For the text-containing cell, return its midpoint in [x, y] coordinate format. 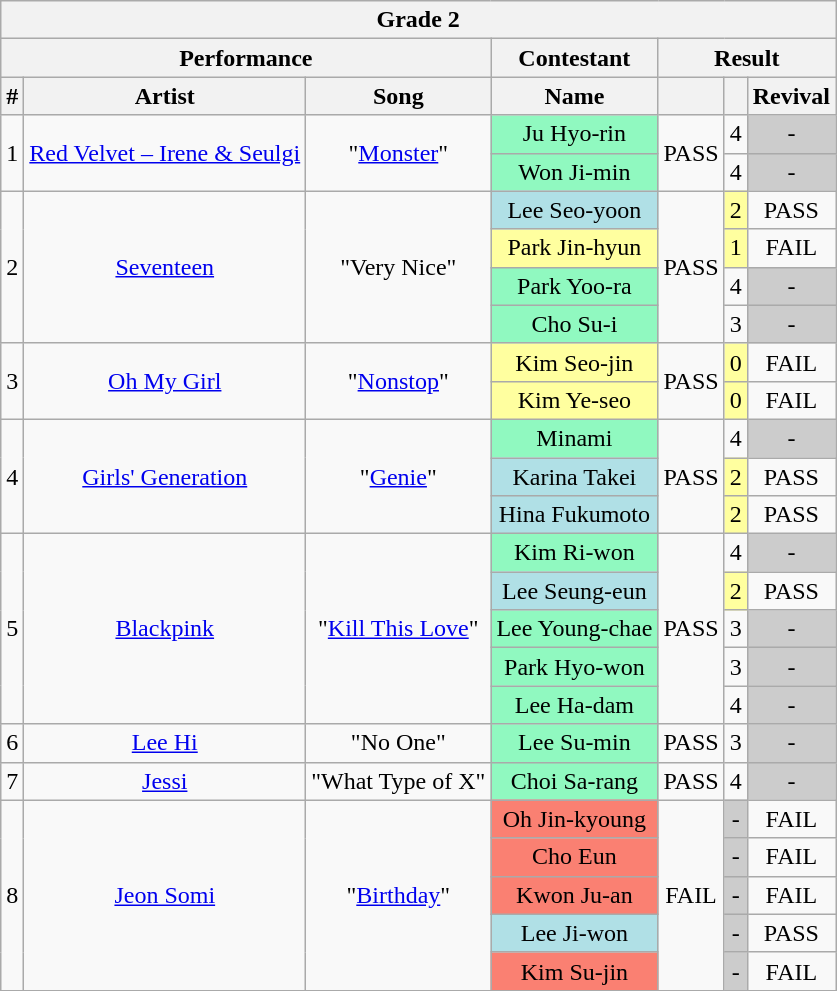
5 [12, 629]
Contestant [574, 58]
Kim Ye-seo [574, 400]
Lee Ha-dam [574, 705]
Lee Young-chae [574, 629]
"Monster" [398, 153]
Minami [574, 438]
Result [747, 58]
"Nonstop" [398, 381]
Kwon Ju-an [574, 895]
"Very Nice" [398, 267]
Lee Seo-yoon [574, 210]
Choi Sa-rang [574, 781]
Jeon Somi [165, 895]
Lee Su-min [574, 743]
Grade 2 [418, 20]
8 [12, 895]
Girls' Generation [165, 476]
Park Hyo-won [574, 667]
6 [12, 743]
"What Type of X" [398, 781]
Kim Ri-won [574, 553]
Blackpink [165, 629]
Artist [165, 96]
"Genie" [398, 476]
Kim Su-jin [574, 971]
Park Jin-hyun [574, 248]
Karina Takei [574, 477]
Cho Eun [574, 857]
Lee Seung-eun [574, 591]
Oh My Girl [165, 381]
Hina Fukumoto [574, 515]
Lee Ji-won [574, 933]
Oh Jin-kyoung [574, 819]
Song [398, 96]
"Birthday" [398, 895]
"No One" [398, 743]
7 [12, 781]
Jessi [165, 781]
Revival [791, 96]
Lee Hi [165, 743]
"Kill This Love" [398, 629]
Won Ji-min [574, 172]
Ju Hyo-rin [574, 134]
Name [574, 96]
Seventeen [165, 267]
Red Velvet – Irene & Seulgi [165, 153]
Cho Su-i [574, 324]
Performance [246, 58]
Park Yoo-ra [574, 286]
# [12, 96]
Kim Seo-jin [574, 362]
